Output the (X, Y) coordinate of the center of the cell containing the given text.  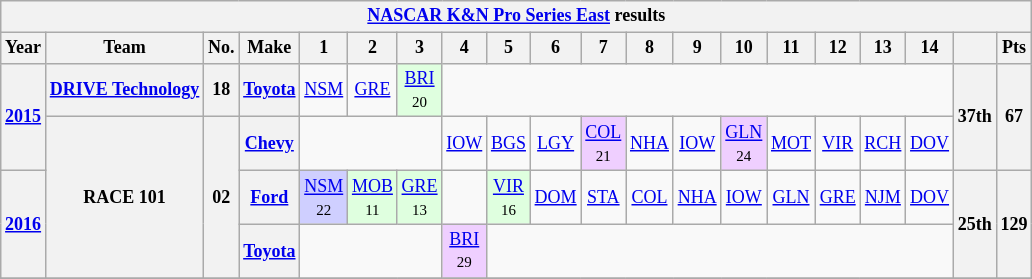
No. (222, 48)
6 (556, 48)
COL (650, 197)
Make (270, 48)
18 (222, 90)
11 (792, 48)
BRI20 (420, 90)
14 (930, 48)
RACE 101 (124, 198)
GLN (792, 197)
NSM22 (324, 197)
Year (24, 48)
NASCAR K&N Pro Series East results (516, 16)
129 (1014, 224)
LGY (556, 144)
2015 (24, 116)
2016 (24, 224)
DOM (556, 197)
5 (509, 48)
13 (883, 48)
7 (604, 48)
67 (1014, 116)
1 (324, 48)
Chevy (270, 144)
10 (744, 48)
Team (124, 48)
NJM (883, 197)
BRI29 (464, 251)
GLN24 (744, 144)
MOT (792, 144)
RCH (883, 144)
BGS (509, 144)
12 (838, 48)
MOB11 (373, 197)
GRE13 (420, 197)
STA (604, 197)
2 (373, 48)
DRIVE Technology (124, 90)
Ford (270, 197)
4 (464, 48)
8 (650, 48)
VIR16 (509, 197)
25th (974, 224)
VIR (838, 144)
9 (697, 48)
NSM (324, 90)
02 (222, 198)
COL21 (604, 144)
Pts (1014, 48)
3 (420, 48)
37th (974, 116)
